Detect which cell encompasses the target text, then output its (x, y) center coordinate. 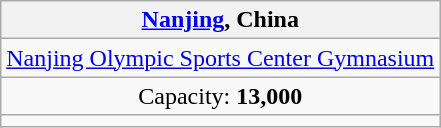
Capacity: 13,000 (220, 96)
Nanjing, China (220, 20)
Nanjing Olympic Sports Center Gymnasium (220, 58)
